Determine the (X, Y) coordinate at the center of the cell enclosing the given text.  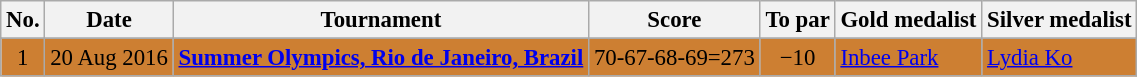
1 (23, 58)
Gold medalist (908, 20)
Lydia Ko (1060, 58)
20 Aug 2016 (109, 58)
To par (798, 20)
Summer Olympics, Rio de Janeiro, Brazil (380, 58)
Score (675, 20)
Tournament (380, 20)
Date (109, 20)
Silver medalist (1060, 20)
−10 (798, 58)
No. (23, 20)
70-67-68-69=273 (675, 58)
Inbee Park (908, 58)
